Pinpoint the cell where the given text exists, returning its (X, Y) midpoint coordinate. 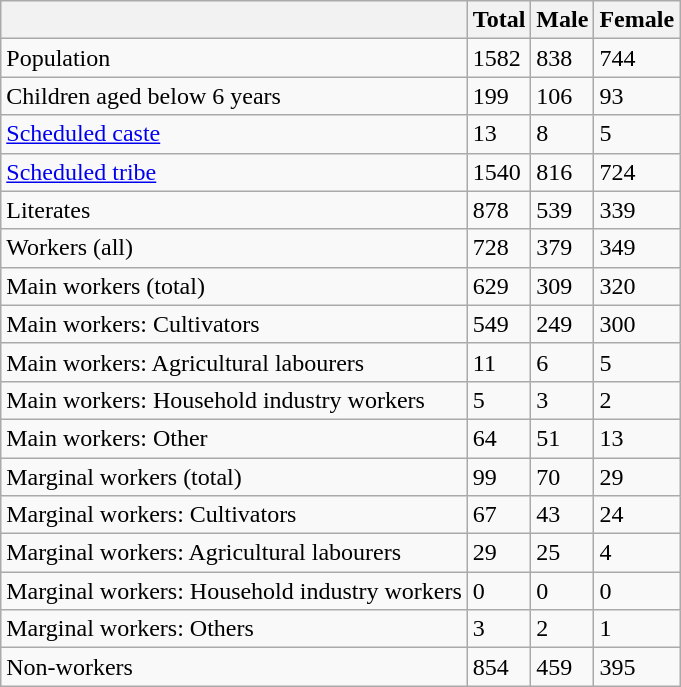
Literates (234, 210)
349 (637, 248)
Marginal workers: Household industry workers (234, 591)
Main workers: Household industry workers (234, 400)
249 (562, 324)
Workers (all) (234, 248)
838 (562, 58)
854 (499, 667)
539 (562, 210)
339 (637, 210)
Scheduled tribe (234, 172)
629 (499, 286)
309 (562, 286)
67 (499, 515)
379 (562, 248)
724 (637, 172)
Main workers: Cultivators (234, 324)
Main workers: Agricultural labourers (234, 362)
51 (562, 438)
Male (562, 20)
459 (562, 667)
1 (637, 629)
24 (637, 515)
99 (499, 477)
Marginal workers: Others (234, 629)
Main workers: Other (234, 438)
395 (637, 667)
64 (499, 438)
Population (234, 58)
Female (637, 20)
Marginal workers: Agricultural labourers (234, 553)
1582 (499, 58)
Total (499, 20)
Scheduled caste (234, 134)
300 (637, 324)
8 (562, 134)
Children aged below 6 years (234, 96)
1540 (499, 172)
43 (562, 515)
549 (499, 324)
106 (562, 96)
Marginal workers (total) (234, 477)
Main workers (total) (234, 286)
744 (637, 58)
70 (562, 477)
320 (637, 286)
878 (499, 210)
4 (637, 553)
816 (562, 172)
11 (499, 362)
Non-workers (234, 667)
6 (562, 362)
Marginal workers: Cultivators (234, 515)
93 (637, 96)
199 (499, 96)
728 (499, 248)
25 (562, 553)
